Pinpoint the cell where the given text exists, returning its [x, y] midpoint coordinate. 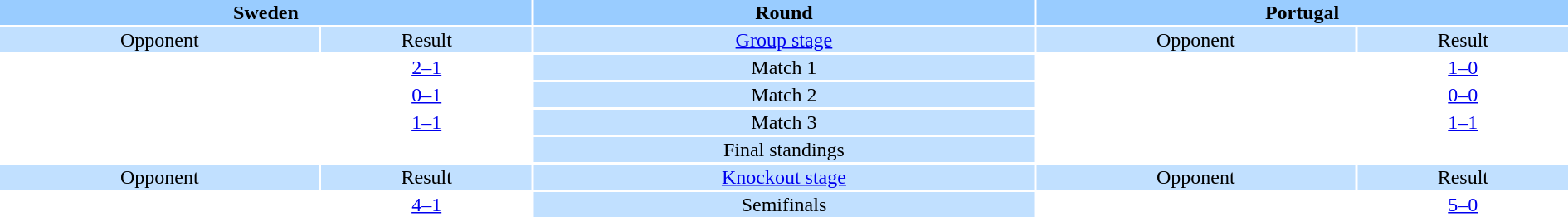
0–1 [426, 95]
Match 1 [784, 67]
1–0 [1463, 67]
Portugal [1303, 12]
5–0 [1463, 205]
Semifinals [784, 205]
Group stage [784, 40]
Round [784, 12]
Match 3 [784, 122]
Sweden [265, 12]
0–0 [1463, 95]
Knockout stage [784, 177]
4–1 [426, 205]
Match 2 [784, 95]
2–1 [426, 67]
Final standings [784, 150]
